Detect which cell encompasses the target text, then output its [X, Y] center coordinate. 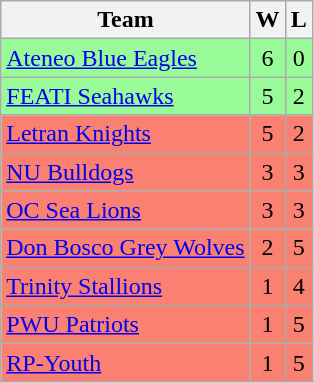
PWU Patriots [126, 324]
RP-Youth [126, 362]
Team [126, 20]
NU Bulldogs [126, 172]
Don Bosco Grey Wolves [126, 248]
6 [268, 58]
4 [298, 286]
L [298, 20]
OC Sea Lions [126, 210]
W [268, 20]
Trinity Stallions [126, 286]
0 [298, 58]
Letran Knights [126, 134]
FEATI Seahawks [126, 96]
Ateneo Blue Eagles [126, 58]
